Identify which cell holds the provided text, then report its (x, y) central coordinate. 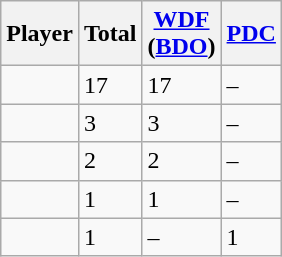
WDF(BDO) (182, 34)
Total (110, 34)
Player (40, 34)
PDC (251, 34)
